Identify which cell holds the provided text, then report its [x, y] central coordinate. 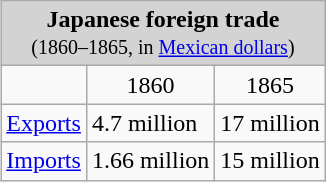
1865 [270, 85]
Imports [44, 161]
Exports [44, 123]
Japanese foreign trade(1860–1865, in Mexican dollars) [164, 34]
17 million [270, 123]
1.66 million [150, 161]
15 million [270, 161]
4.7 million [150, 123]
1860 [150, 85]
